Search for the cell housing the specified text and yield its (X, Y) center coordinate. 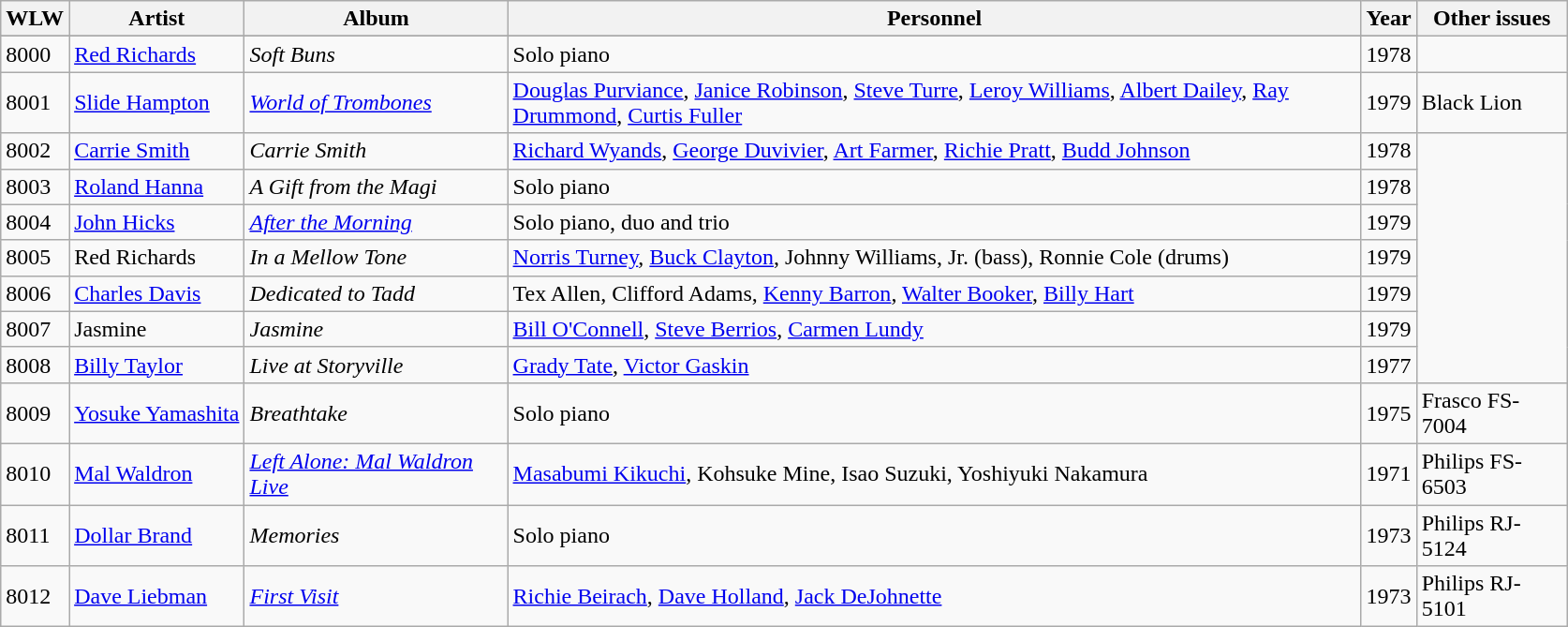
Dollar Brand (157, 534)
Philips FS-6503 (1491, 474)
First Visit (377, 596)
Personnel (935, 19)
8009 (36, 412)
In a Mellow Tone (377, 258)
Left Alone: Mal Waldron Live (377, 474)
8000 (36, 54)
Grady Tate, Victor Gaskin (935, 365)
8003 (36, 187)
Tex Allen, Clifford Adams, Kenny Barron, Walter Booker, Billy Hart (935, 293)
1971 (1388, 474)
Live at Storyville (377, 365)
8004 (36, 222)
Dedicated to Tadd (377, 293)
Yosuke Yamashita (157, 412)
Billy Taylor (157, 365)
Philips RJ-5101 (1491, 596)
8008 (36, 365)
8011 (36, 534)
Frasco FS-7004 (1491, 412)
A Gift from the Magi (377, 187)
8002 (36, 151)
Year (1388, 19)
Roland Hanna (157, 187)
Artist (157, 19)
Richard Wyands, George Duvivier, Art Farmer, Richie Pratt, Budd Johnson (935, 151)
Slide Hampton (157, 103)
Bill O'Connell, Steve Berrios, Carmen Lundy (935, 329)
Norris Turney, Buck Clayton, Johnny Williams, Jr. (bass), Ronnie Cole (drums) (935, 258)
Philips RJ-5124 (1491, 534)
8007 (36, 329)
WLW (36, 19)
John Hicks (157, 222)
Memories (377, 534)
After the Morning (377, 222)
Soft Buns (377, 54)
8005 (36, 258)
Solo piano, duo and trio (935, 222)
1975 (1388, 412)
8010 (36, 474)
8001 (36, 103)
Other issues (1491, 19)
Mal Waldron (157, 474)
Masabumi Kikuchi, Kohsuke Mine, Isao Suzuki, Yoshiyuki Nakamura (935, 474)
8006 (36, 293)
Richie Beirach, Dave Holland, Jack DeJohnette (935, 596)
Charles Davis (157, 293)
World of Trombones (377, 103)
Black Lion (1491, 103)
8012 (36, 596)
Douglas Purviance, Janice Robinson, Steve Turre, Leroy Williams, Albert Dailey, Ray Drummond, Curtis Fuller (935, 103)
1977 (1388, 365)
Dave Liebman (157, 596)
Breathtake (377, 412)
Album (377, 19)
